Pinpoint the cell where the given text exists, returning its (x, y) midpoint coordinate. 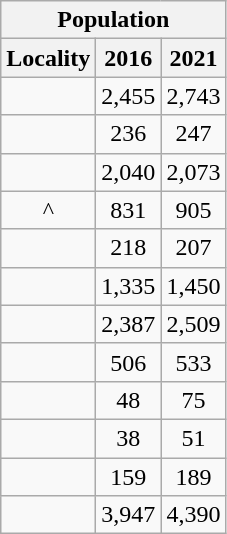
831 (128, 210)
236 (128, 134)
189 (194, 477)
506 (128, 362)
1,450 (194, 286)
4,390 (194, 515)
218 (128, 248)
1,335 (128, 286)
48 (128, 400)
159 (128, 477)
Population (114, 20)
75 (194, 400)
2,073 (194, 172)
247 (194, 134)
905 (194, 210)
2,387 (128, 324)
38 (128, 438)
2,509 (194, 324)
533 (194, 362)
2,040 (128, 172)
2,743 (194, 96)
2,455 (128, 96)
207 (194, 248)
2021 (194, 58)
3,947 (128, 515)
Locality (48, 58)
2016 (128, 58)
51 (194, 438)
^ (48, 210)
